Extract the (X, Y) coordinate from the center of the cell holding the provided text.  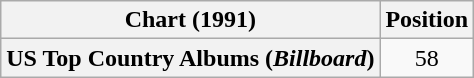
Chart (1991) (190, 20)
US Top Country Albums (Billboard) (190, 58)
58 (427, 58)
Position (427, 20)
